Find where the given text appears and provide that cell's center as (X, Y) coordinate. 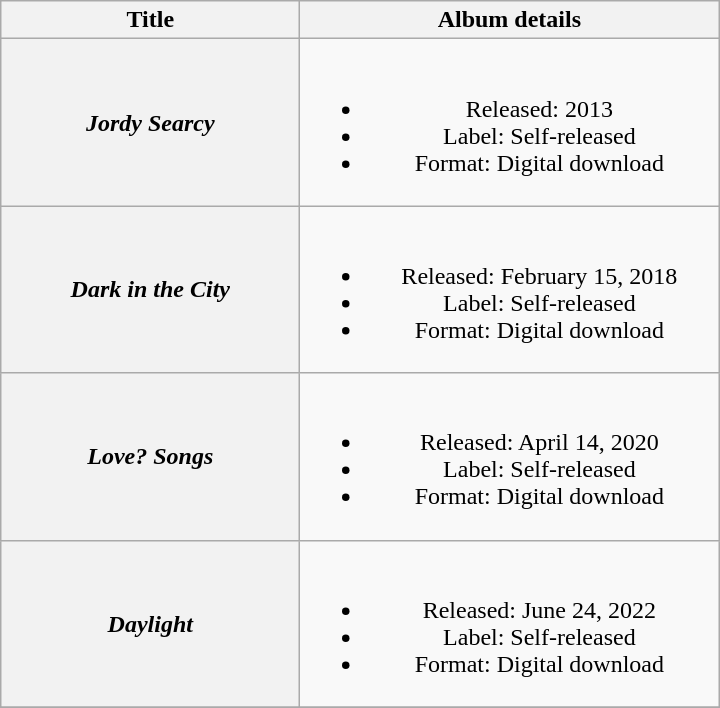
Jordy Searcy (150, 122)
Released: April 14, 2020Label: Self-releasedFormat: Digital download (510, 456)
Dark in the City (150, 290)
Released: June 24, 2022Label: Self-releasedFormat: Digital download (510, 624)
Released: 2013Label: Self-releasedFormat: Digital download (510, 122)
Title (150, 20)
Love? Songs (150, 456)
Released: February 15, 2018Label: Self-releasedFormat: Digital download (510, 290)
Daylight (150, 624)
Album details (510, 20)
